Identify which cell holds the provided text, then report its (x, y) central coordinate. 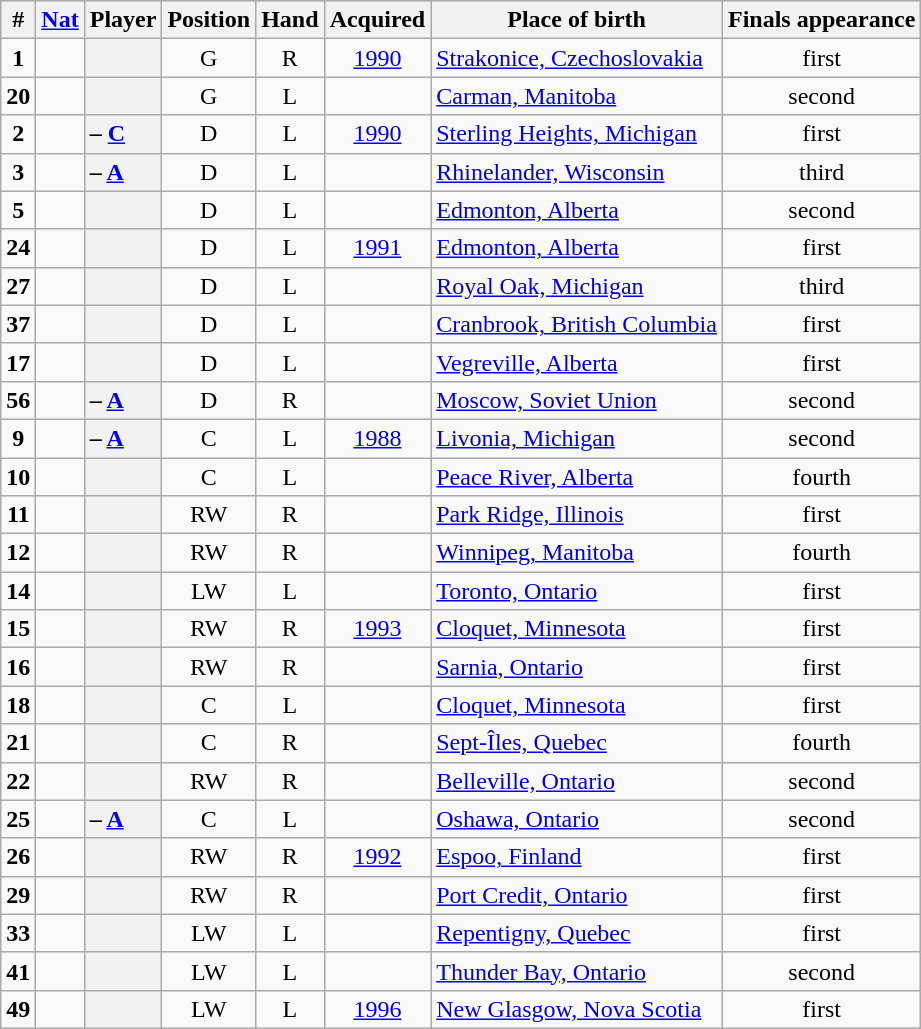
New Glasgow, Nova Scotia (577, 1009)
Belleville, Ontario (577, 781)
10 (18, 477)
1996 (378, 1009)
49 (18, 1009)
Hand (290, 20)
Cranbrook, British Columbia (577, 324)
Sarnia, Ontario (577, 667)
3 (18, 172)
Livonia, Michigan (577, 438)
Strakonice, Czechoslovakia (577, 58)
27 (18, 286)
# (18, 20)
24 (18, 248)
26 (18, 857)
9 (18, 438)
Espoo, Finland (577, 857)
1 (18, 58)
5 (18, 210)
Peace River, Alberta (577, 477)
29 (18, 895)
21 (18, 743)
25 (18, 819)
Oshawa, Ontario (577, 819)
Finals appearance (821, 20)
Port Credit, Ontario (577, 895)
12 (18, 553)
16 (18, 667)
2 (18, 134)
Toronto, Ontario (577, 591)
Park Ridge, Illinois (577, 515)
Royal Oak, Michigan (577, 286)
Acquired (378, 20)
17 (18, 362)
Player (123, 20)
1992 (378, 857)
Winnipeg, Manitoba (577, 553)
1988 (378, 438)
Sterling Heights, Michigan (577, 134)
– C (123, 134)
15 (18, 629)
22 (18, 781)
18 (18, 705)
Rhinelander, Wisconsin (577, 172)
33 (18, 933)
41 (18, 971)
Carman, Manitoba (577, 96)
Vegreville, Alberta (577, 362)
Place of birth (577, 20)
1993 (378, 629)
Position (209, 20)
Nat (60, 20)
1991 (378, 248)
56 (18, 400)
14 (18, 591)
20 (18, 96)
Sept-Îles, Quebec (577, 743)
37 (18, 324)
Moscow, Soviet Union (577, 400)
Thunder Bay, Ontario (577, 971)
11 (18, 515)
Repentigny, Quebec (577, 933)
